Identify which cell holds the provided text, then report its [X, Y] central coordinate. 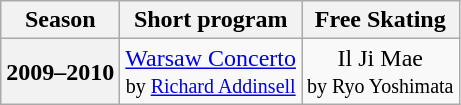
Warsaw Concerto by Richard Addinsell [211, 72]
Free Skating [380, 20]
Il Ji Mae by Ryo Yoshimata [380, 72]
Season [60, 20]
Short program [211, 20]
2009–2010 [60, 72]
